Detect which cell encompasses the target text, then output its [x, y] center coordinate. 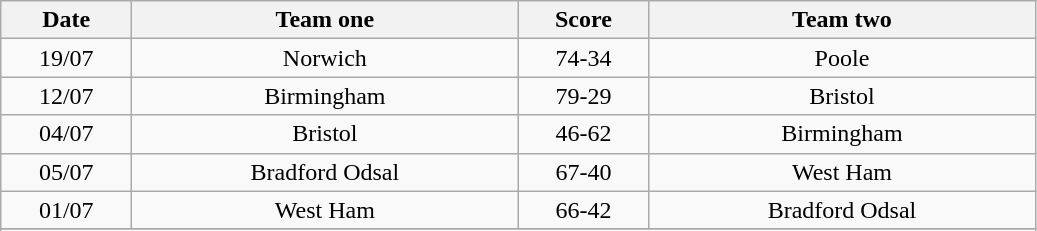
46-62 [584, 134]
74-34 [584, 58]
79-29 [584, 96]
Date [66, 20]
01/07 [66, 210]
66-42 [584, 210]
12/07 [66, 96]
Score [584, 20]
Norwich [325, 58]
05/07 [66, 172]
67-40 [584, 172]
19/07 [66, 58]
Team one [325, 20]
Poole [842, 58]
04/07 [66, 134]
Team two [842, 20]
